Return the [x, y] coordinate for the center point of the cell that contains the specified text.  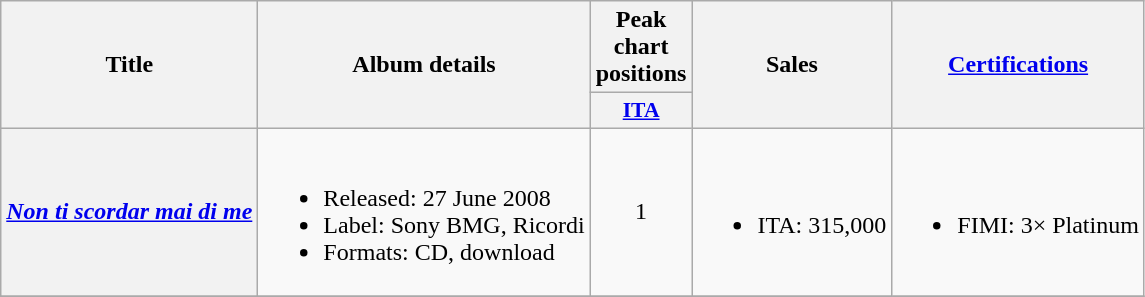
1 [641, 212]
Title [130, 65]
Certifications [1018, 65]
FIMI: 3× Platinum [1018, 212]
Album details [424, 65]
Peak chart positions [641, 47]
Non ti scordar mai di me [130, 212]
ITA [641, 111]
ITA: 315,000 [792, 212]
Sales [792, 65]
Released: 27 June 2008Label: Sony BMG, RicordiFormats: CD, download [424, 212]
